Scan for the cell matching the given text and deliver its (X, Y) coordinate at center. 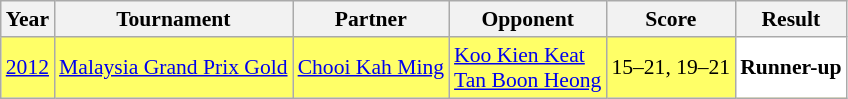
Opponent (528, 19)
Tournament (174, 19)
Runner-up (790, 68)
Score (670, 19)
15–21, 19–21 (670, 68)
2012 (28, 68)
Year (28, 19)
Koo Kien Keat Tan Boon Heong (528, 68)
Partner (371, 19)
Chooi Kah Ming (371, 68)
Malaysia Grand Prix Gold (174, 68)
Result (790, 19)
